Return (X, Y) of the center of cell containing provided text 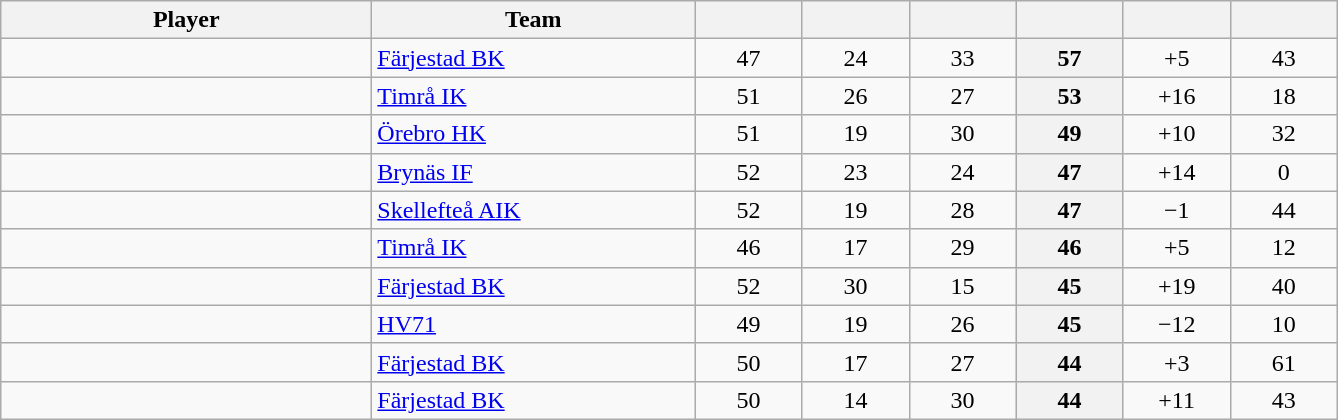
HV71 (534, 324)
Örebro HK (534, 134)
53 (1070, 96)
Team (534, 20)
32 (1284, 134)
40 (1284, 286)
33 (962, 58)
+14 (1176, 172)
23 (856, 172)
Player (186, 20)
57 (1070, 58)
+10 (1176, 134)
+19 (1176, 286)
+3 (1176, 362)
10 (1284, 324)
Brynäs IF (534, 172)
−12 (1176, 324)
14 (856, 400)
Skellefteå AIK (534, 210)
+16 (1176, 96)
+11 (1176, 400)
12 (1284, 248)
18 (1284, 96)
15 (962, 286)
0 (1284, 172)
28 (962, 210)
61 (1284, 362)
−1 (1176, 210)
29 (962, 248)
